Return the [x, y] coordinate for the center point of the cell that contains the specified text.  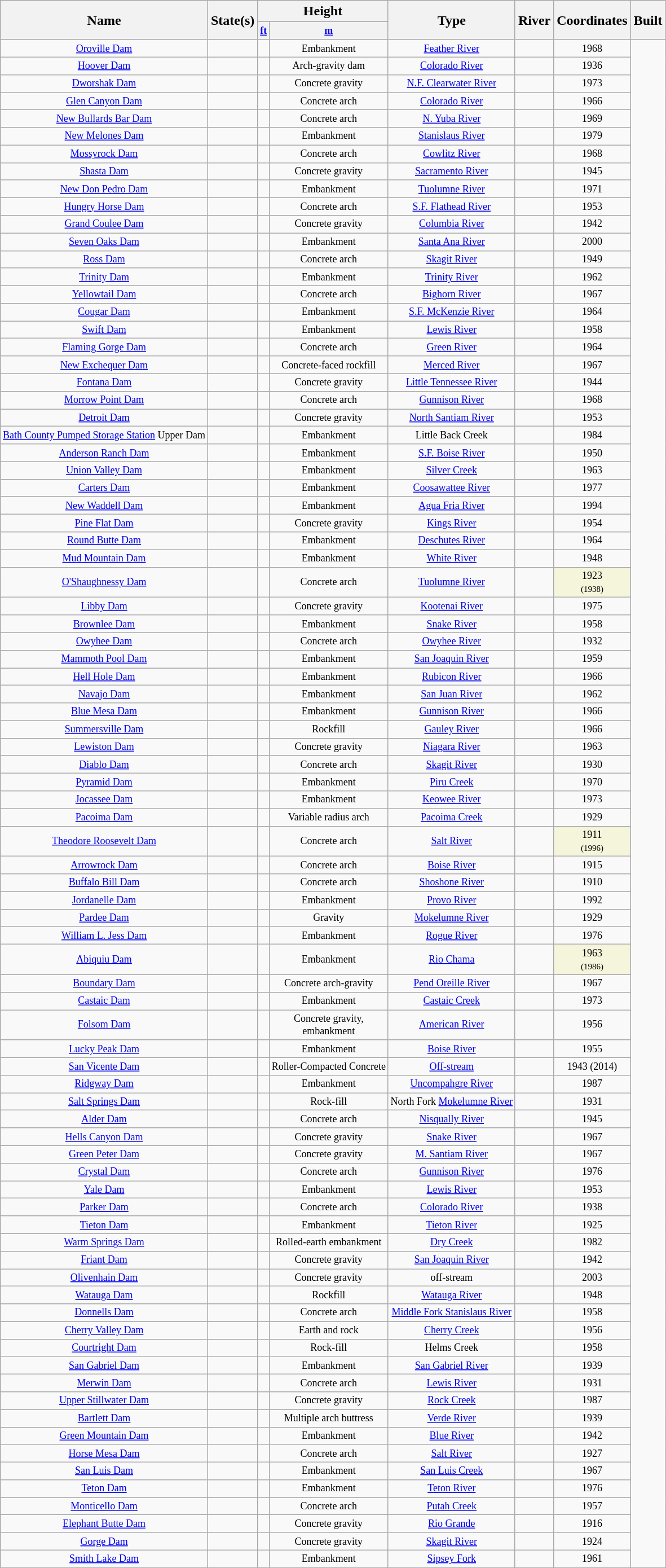
Theodore Roosevelt Dam [104, 841]
Monticello Dam [104, 1506]
Castaic Dam [104, 1001]
1927 [592, 1453]
Carters Dam [104, 487]
1992 [592, 901]
Lewiston Dam [104, 747]
1936 [592, 65]
Detroit Dam [104, 418]
Parker Dam [104, 1207]
1930 [592, 764]
1944 [592, 383]
Teton Dam [104, 1488]
Cougar Dam [104, 313]
North Fork Mokelumne River [451, 1101]
Sipsey Fork [451, 1558]
Hoover Dam [104, 65]
Agua Fria River [451, 506]
Helms Creek [451, 1347]
Pyramid Dam [104, 782]
Green Peter Dam [104, 1154]
Warm Springs Dam [104, 1242]
Mokelumne River [451, 917]
Brownlee Dam [104, 624]
Fontana Dam [104, 383]
Hells Canyon Dam [104, 1136]
New Melones Dam [104, 137]
1982 [592, 1242]
Earth and rock [328, 1330]
Roller-Compacted Concrete [328, 1066]
Off-stream [451, 1066]
Union Valley Dam [104, 471]
1932 [592, 641]
N.F. Clearwater River [451, 84]
Oroville Dam [104, 49]
1916 [592, 1523]
Shasta Dam [104, 172]
M. Santiam River [451, 1154]
Provo River [451, 901]
Shoshone River [451, 882]
Flaming Gorge Dam [104, 348]
1994 [592, 506]
Deschutes River [451, 541]
Type [451, 20]
1977 [592, 487]
1910 [592, 882]
White River [451, 559]
Putah Creek [451, 1506]
Arch-gravity dam [328, 65]
N. Yuba River [451, 118]
San Luis Creek [451, 1470]
Hell Hole Dam [104, 677]
Jocassee Dam [104, 800]
Santa Ana River [451, 241]
Smith Lake Dam [104, 1558]
Owyhee Dam [104, 641]
1979 [592, 137]
Cherry Valley Dam [104, 1330]
1971 [592, 188]
Middle Fork Stanislaus River [451, 1312]
Kootenai River [451, 606]
Concrete arch-gravity [328, 983]
Pend Oreille River [451, 983]
Rubicon River [451, 677]
Boundary Dam [104, 983]
San Juan River [451, 694]
Folsom Dam [104, 1025]
New Bullards Bar Dam [104, 118]
Friant Dam [104, 1259]
2000 [592, 241]
New Exchequer Dam [104, 364]
Upper Stillwater Dam [104, 1400]
Height [323, 11]
New Waddell Dam [104, 506]
Ridgway Dam [104, 1084]
1943 (2014) [592, 1066]
O'Shaughnessy Dam [104, 582]
S.F. Flathead River [451, 207]
Dworshak Dam [104, 84]
Concrete-faced rockfill [328, 364]
Sacramento River [451, 172]
Merced River [451, 364]
Concrete gravity,embankment [328, 1025]
Hungry Horse Dam [104, 207]
Glen Canyon Dam [104, 102]
Horse Mesa Dam [104, 1453]
Yellowtail Dam [104, 295]
Teton River [451, 1488]
Navajo Dam [104, 694]
Silver Creek [451, 471]
1970 [592, 782]
William L. Jess Dam [104, 935]
Gravity [328, 917]
1925 [592, 1224]
1923(1938) [592, 582]
Seven Oaks Dam [104, 241]
Bartlett Dam [104, 1418]
Mossyrock Dam [104, 153]
Mammoth Pool Dam [104, 659]
Crystal Dam [104, 1171]
Uncompahgre River [451, 1084]
Tieton Dam [104, 1224]
San Luis Dam [104, 1470]
San Vicente Dam [104, 1066]
Rio Chama [451, 960]
Trinity River [451, 276]
Round Butte Dam [104, 541]
1954 [592, 524]
1938 [592, 1207]
Courtright Dam [104, 1347]
Elephant Butte Dam [104, 1523]
1924 [592, 1541]
North Santiam River [451, 418]
Variable radius arch [328, 817]
1984 [592, 436]
Blue Mesa Dam [104, 712]
Columbia River [451, 225]
New Don Pedro Dam [104, 188]
1957 [592, 1506]
Rogue River [451, 935]
Summersville Dam [104, 729]
1915 [592, 866]
Cowlitz River [451, 153]
American River [451, 1025]
Green River [451, 348]
San Gabriel Dam [104, 1365]
Ross Dam [104, 260]
Abiquiu Dam [104, 960]
1950 [592, 453]
1949 [592, 260]
Built [648, 20]
Donnells Dam [104, 1312]
1955 [592, 1048]
Jordanelle Dam [104, 901]
ft [264, 30]
Buffalo Bill Dam [104, 882]
1911(1996) [592, 841]
Bath County Pumped Storage Station Upper Dam [104, 436]
Coosawattee River [451, 487]
Rock Creek [451, 1400]
Pardee Dam [104, 917]
Keowee River [451, 800]
Little Back Creek [451, 436]
Olivenhain Dam [104, 1277]
Owyhee River [451, 641]
S.F. Boise River [451, 453]
Watauga River [451, 1295]
Kings River [451, 524]
Libby Dam [104, 606]
Multiple arch buttress [328, 1418]
2003 [592, 1277]
1963(1986) [592, 960]
Rolled-earth embankment [328, 1242]
S.F. McKenzie River [451, 313]
Gorge Dam [104, 1541]
Dry Creek [451, 1242]
Yale Dam [104, 1189]
San Gabriel River [451, 1365]
Verde River [451, 1418]
Pine Flat Dam [104, 524]
Grand Coulee Dam [104, 225]
Morrow Point Dam [104, 399]
Cherry Creek [451, 1330]
Blue River [451, 1435]
Little Tennessee River [451, 383]
Bighorn River [451, 295]
1975 [592, 606]
Stanislaus River [451, 137]
Salt Springs Dam [104, 1101]
Watauga Dam [104, 1295]
Nisqually River [451, 1119]
River [534, 20]
Pacoima Creek [451, 817]
Diablo Dam [104, 764]
Rio Grande [451, 1523]
Arrowrock Dam [104, 866]
Swift Dam [104, 330]
Lucky Peak Dam [104, 1048]
Name [104, 20]
Pacoima Dam [104, 817]
Niagara River [451, 747]
m [328, 30]
State(s) [232, 20]
Castaic Creek [451, 1001]
Green Mountain Dam [104, 1435]
1969 [592, 118]
1959 [592, 659]
Feather River [451, 49]
Gauley River [451, 729]
Tieton River [451, 1224]
Alder Dam [104, 1119]
Piru Creek [451, 782]
Coordinates [592, 20]
Trinity Dam [104, 276]
Anderson Ranch Dam [104, 453]
1961 [592, 1558]
off-stream [451, 1277]
Mud Mountain Dam [104, 559]
Merwin Dam [104, 1383]
